Output the (x, y) coordinate of the center of the cell containing the given text.  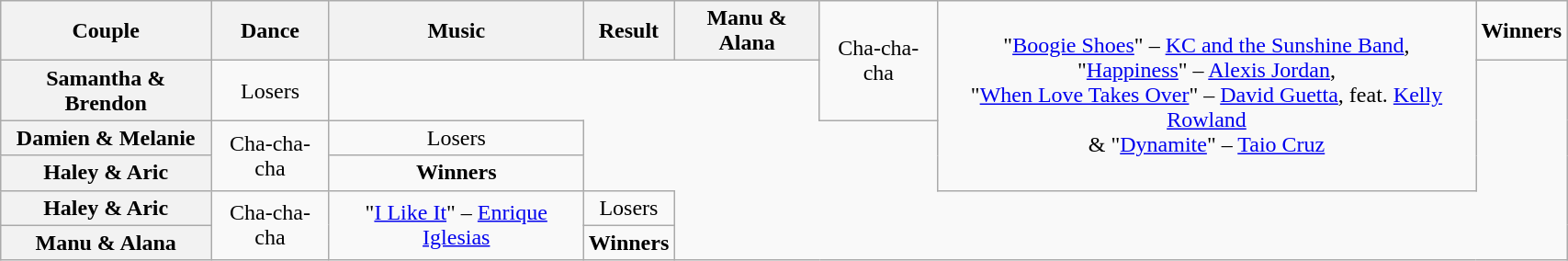
"I Like It" – Enrique Iglesias (456, 225)
Result (628, 31)
Couple (107, 31)
Dance (270, 31)
Damien & Melanie (107, 138)
Samantha & Brеndоn (107, 90)
Music (456, 31)
